Scan for the cell matching the given text and deliver its (x, y) coordinate at center. 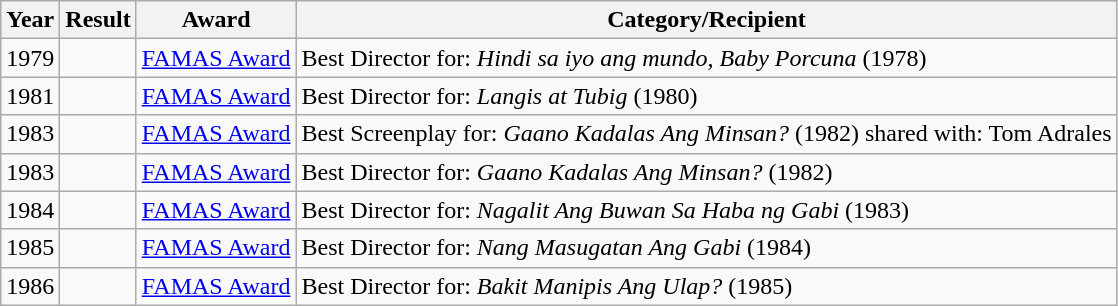
Best Director for: Nagalit Ang Buwan Sa Haba ng Gabi (1983) (706, 210)
1986 (30, 286)
Best Director for: Bakit Manipis Ang Ulap? (1985) (706, 286)
1984 (30, 210)
Best Director for: Gaano Kadalas Ang Minsan? (1982) (706, 172)
Best Director for: Nang Masugatan Ang Gabi (1984) (706, 248)
Result (98, 20)
Best Screenplay for: Gaano Kadalas Ang Minsan? (1982) shared with: Tom Adrales (706, 134)
Category/Recipient (706, 20)
Award (216, 20)
1979 (30, 58)
Best Director for: Langis at Tubig (1980) (706, 96)
Best Director for: Hindi sa iyo ang mundo, Baby Porcuna (1978) (706, 58)
1985 (30, 248)
Year (30, 20)
1981 (30, 96)
